Capture the cell that displays the provided text and extract its [x, y] central coordinate. 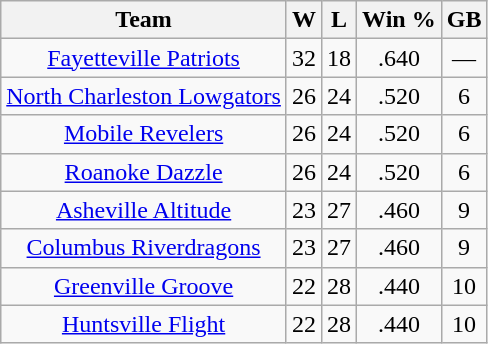
Columbus Riverdragons [144, 248]
Asheville Altitude [144, 210]
Win % [400, 20]
Huntsville Flight [144, 324]
Fayetteville Patriots [144, 58]
L [338, 20]
Team [144, 20]
Mobile Revelers [144, 134]
GB [464, 20]
Roanoke Dazzle [144, 172]
18 [338, 58]
W [304, 20]
32 [304, 58]
Greenville Groove [144, 286]
North Charleston Lowgators [144, 96]
.640 [400, 58]
— [464, 58]
